Pinpoint the cell where the given text exists, returning its [x, y] midpoint coordinate. 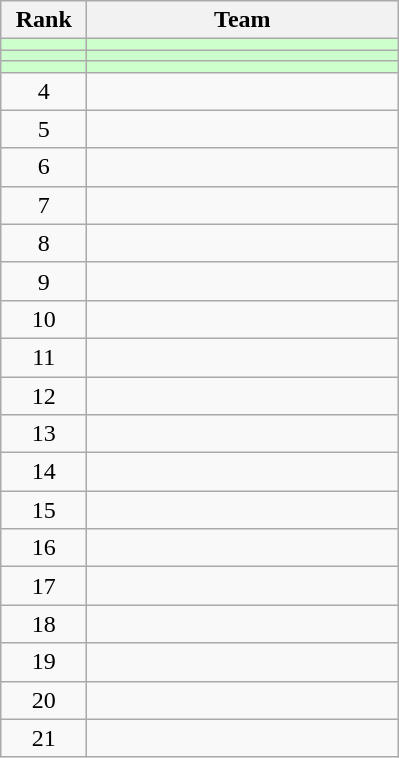
12 [44, 395]
21 [44, 738]
14 [44, 472]
8 [44, 243]
7 [44, 205]
10 [44, 319]
Rank [44, 20]
16 [44, 548]
11 [44, 357]
6 [44, 167]
13 [44, 434]
20 [44, 700]
18 [44, 624]
4 [44, 91]
Team [242, 20]
19 [44, 662]
15 [44, 510]
5 [44, 129]
17 [44, 586]
9 [44, 281]
